Return the [x, y] coordinate for the center point of the cell that contains the specified text.  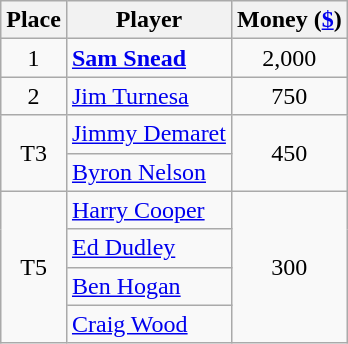
Player [148, 20]
T5 [34, 267]
Harry Cooper [148, 210]
750 [289, 96]
Jimmy Demaret [148, 134]
1 [34, 58]
Byron Nelson [148, 172]
Ed Dudley [148, 248]
300 [289, 267]
Ben Hogan [148, 286]
Sam Snead [148, 58]
Place [34, 20]
2 [34, 96]
Jim Turnesa [148, 96]
T3 [34, 153]
Craig Wood [148, 324]
Money ($) [289, 20]
2,000 [289, 58]
450 [289, 153]
